Return [x, y] of the center of cell containing provided text 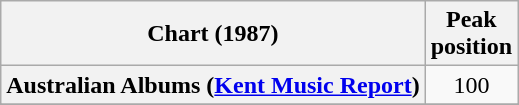
Australian Albums (Kent Music Report) [213, 85]
Chart (1987) [213, 34]
100 [471, 85]
Peakposition [471, 34]
